Detect which cell encompasses the target text, then output its [x, y] center coordinate. 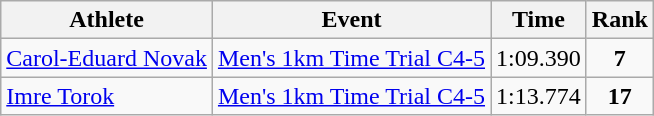
Event [351, 20]
1:13.774 [539, 96]
17 [620, 96]
Rank [620, 20]
7 [620, 58]
Imre Torok [107, 96]
Carol-Eduard Novak [107, 58]
1:09.390 [539, 58]
Athlete [107, 20]
Time [539, 20]
